Identify which cell holds the provided text, then report its (x, y) central coordinate. 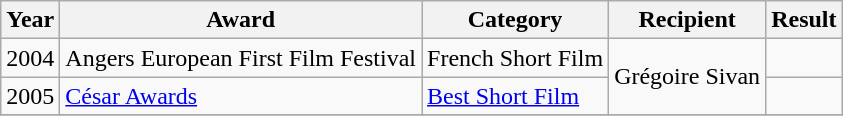
Angers European First Film Festival (241, 58)
Grégoire Sivan (688, 77)
Category (516, 20)
French Short Film (516, 58)
Result (804, 20)
2004 (30, 58)
Year (30, 20)
2005 (30, 96)
César Awards (241, 96)
Award (241, 20)
Recipient (688, 20)
Best Short Film (516, 96)
